Determine the (x, y) coordinate at the center of the cell enclosing the given text.  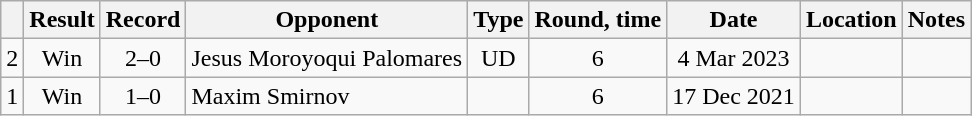
2–0 (143, 58)
Round, time (598, 20)
Record (143, 20)
Jesus Moroyoqui Palomares (327, 58)
Location (851, 20)
17 Dec 2021 (734, 96)
Notes (936, 20)
Maxim Smirnov (327, 96)
UD (498, 58)
1 (12, 96)
Result (62, 20)
2 (12, 58)
Opponent (327, 20)
1–0 (143, 96)
Date (734, 20)
Type (498, 20)
4 Mar 2023 (734, 58)
